From the cell containing the given text, extract its center point as (x, y) coordinate. 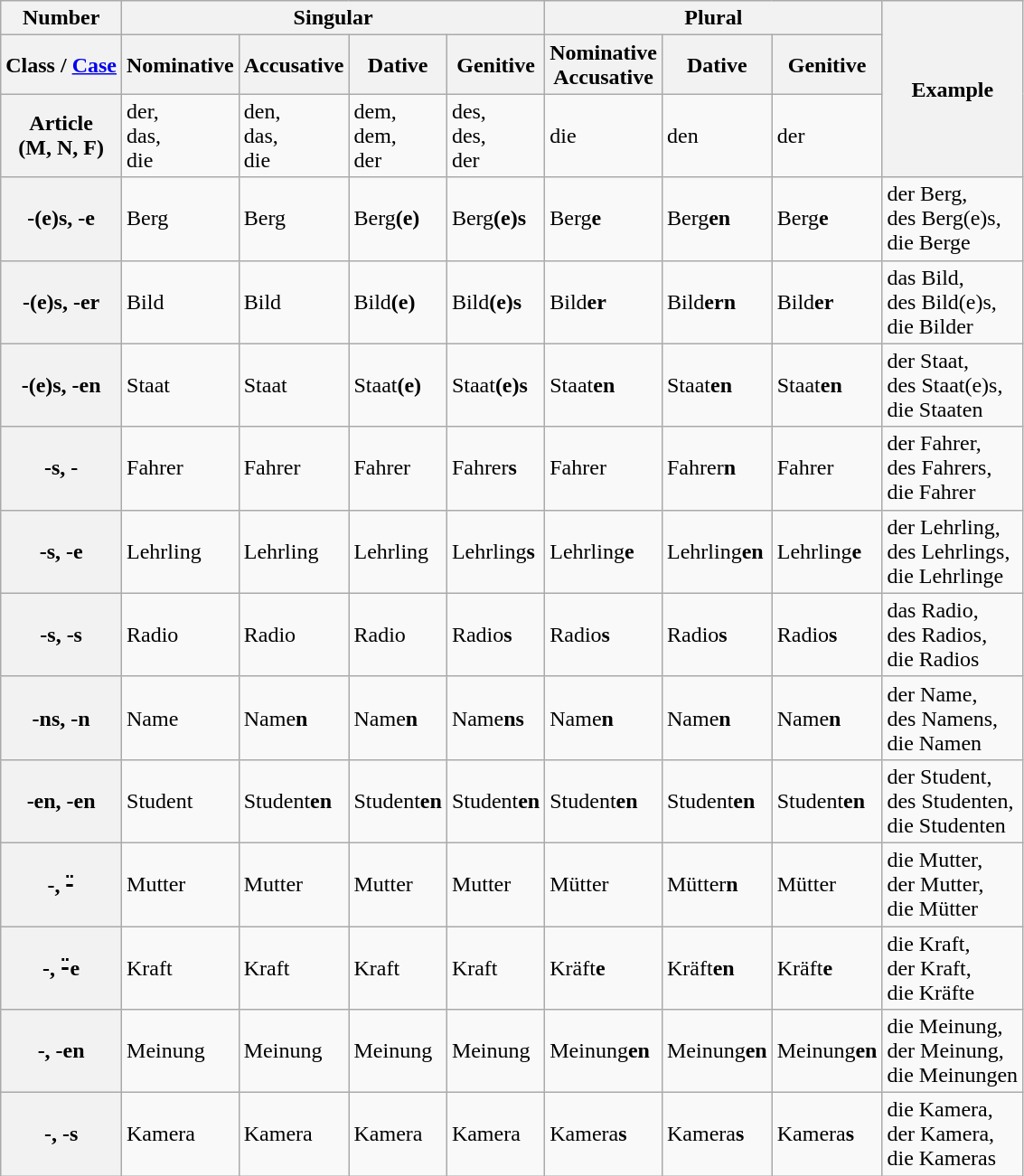
-s, - (61, 468)
-s, -e (61, 551)
Staat(e) (398, 385)
Staat(e)s (495, 385)
-, -s (61, 1134)
Article(M, N, F) (61, 136)
den (717, 136)
die Mutter,der Mutter,die Mütter (953, 884)
der Name,des Namens,die Namen (953, 718)
Example (953, 89)
die Kraft,der Kraft,die Kräfte (953, 967)
Fahrers (495, 468)
Singular (334, 18)
Class / Case (61, 65)
Number (61, 18)
Berg(e)s (495, 219)
des,des,der (495, 136)
der Berg,des Berg(e)s,die Berge (953, 219)
Plural (714, 18)
Bild(e) (398, 302)
den,das,die (294, 136)
die (604, 136)
-(e)s, -en (61, 385)
-(e)s, -e (61, 219)
der Staat,des Staat(e)s,die Staaten (953, 385)
das Radio,des Radios,die Radios (953, 635)
-, -̈ (61, 884)
Student (181, 801)
der,das,die (181, 136)
-ns, -n (61, 718)
die Meinung,der Meinung,die Meinungen (953, 1051)
Bildern (717, 302)
-(e)s, -er (61, 302)
der Fahrer,des Fahrers,die Fahrer (953, 468)
der Lehrling,des Lehrlings,die Lehrlinge (953, 551)
die Kamera,der Kamera,die Kameras (953, 1134)
Müttern (717, 884)
Name (181, 718)
Fahrern (717, 468)
NominativeAccusative (604, 65)
Lehrlingen (717, 551)
Lehrlings (495, 551)
Namens (495, 718)
-, -̈e (61, 967)
-s, -s (61, 635)
das Bild,des Bild(e)s,die Bilder (953, 302)
Bild(e)s (495, 302)
dem,dem,der (398, 136)
Kräften (717, 967)
Nominative (181, 65)
der (827, 136)
der Student,des Studenten,die Studenten (953, 801)
Accusative (294, 65)
-, -en (61, 1051)
Bergen (717, 219)
-en, -en (61, 801)
Berg(e) (398, 219)
